Identify which cell holds the provided text, then report its [x, y] central coordinate. 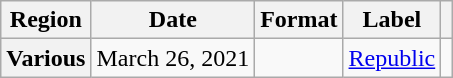
Republic [392, 58]
Various [46, 58]
Label [392, 20]
March 26, 2021 [173, 58]
Format [299, 20]
Region [46, 20]
Date [173, 20]
